Pinpoint the cell where the given text exists, returning its [X, Y] midpoint coordinate. 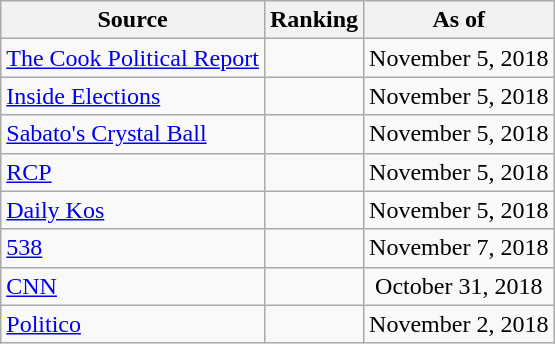
CNN [133, 286]
Sabato's Crystal Ball [133, 134]
October 31, 2018 [459, 286]
Inside Elections [133, 96]
Ranking [314, 20]
November 2, 2018 [459, 324]
538 [133, 248]
Source [133, 20]
November 7, 2018 [459, 248]
RCP [133, 172]
Politico [133, 324]
The Cook Political Report [133, 58]
Daily Kos [133, 210]
As of [459, 20]
